Determine the (X, Y) coordinate at the center of the cell enclosing the given text.  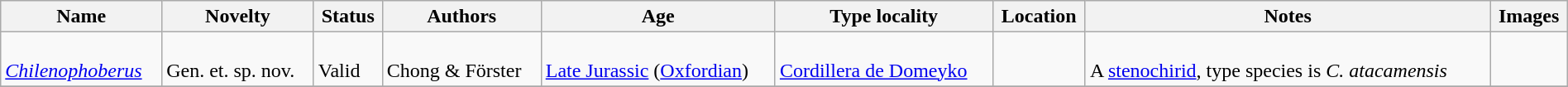
Chilenophoberus (81, 60)
Age (658, 17)
Authors (461, 17)
Status (347, 17)
Novelty (238, 17)
Images (1528, 17)
Gen. et. sp. nov. (238, 60)
Cordillera de Domeyko (883, 60)
A stenochirid, type species is C. atacamensis (1288, 60)
Type locality (883, 17)
Notes (1288, 17)
Late Jurassic (Oxfordian) (658, 60)
Valid (347, 60)
Location (1039, 17)
Name (81, 17)
Chong & Förster (461, 60)
